Scan for the cell matching the given text and deliver its (X, Y) coordinate at center. 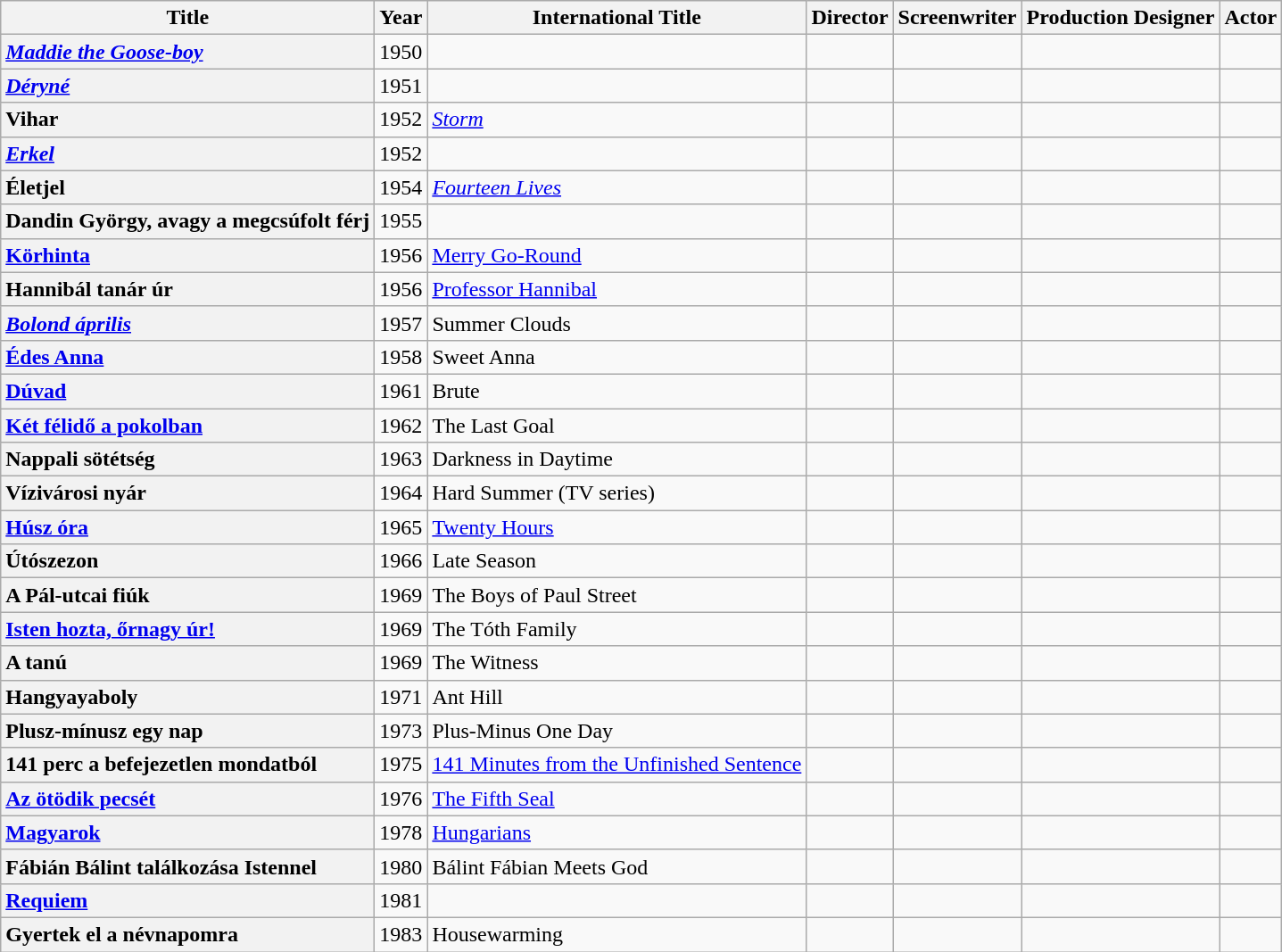
International Title (617, 18)
1963 (401, 459)
Körhinta (187, 255)
Húsz óra (187, 527)
Housewarming (617, 934)
1958 (401, 357)
Production Designer (1121, 18)
Dúvad (187, 391)
Summer Clouds (617, 323)
Nappali sötétség (187, 459)
Fábián Bálint találkozása Istennel (187, 866)
Storm (617, 120)
The Tóth Family (617, 629)
Year (401, 18)
Déryné (187, 86)
Dandin György, avagy a megcsúfolt férj (187, 221)
Fourteen Lives (617, 187)
Screenwriter (957, 18)
Plus-Minus One Day (617, 731)
1973 (401, 731)
1955 (401, 221)
Útószezon (187, 561)
1965 (401, 527)
1951 (401, 86)
Title (187, 18)
Gyertek el a névnapomra (187, 934)
1961 (401, 391)
Édes Anna (187, 357)
1983 (401, 934)
Sweet Anna (617, 357)
1980 (401, 866)
1950 (401, 52)
1978 (401, 832)
Hungarians (617, 832)
Director (849, 18)
The Boys of Paul Street (617, 595)
Életjel (187, 187)
1954 (401, 187)
Professor Hannibal (617, 289)
Actor (1251, 18)
Ant Hill (617, 697)
1957 (401, 323)
Vízivárosi nyár (187, 493)
Magyarok (187, 832)
Requiem (187, 900)
Két félidő a pokolban (187, 426)
1981 (401, 900)
Erkel (187, 153)
1975 (401, 765)
Bálint Fábian Meets God (617, 866)
141 perc a befejezetlen mondatból (187, 765)
Late Season (617, 561)
1962 (401, 426)
A Pál-utcai fiúk (187, 595)
1976 (401, 799)
1964 (401, 493)
Hangyayaboly (187, 697)
Maddie the Goose-boy (187, 52)
Vihar (187, 120)
Hannibál tanár úr (187, 289)
Bolond április (187, 323)
The Witness (617, 663)
Merry Go-Round (617, 255)
Darkness in Daytime (617, 459)
A tanú (187, 663)
141 Minutes from the Unfinished Sentence (617, 765)
Plusz-mínusz egy nap (187, 731)
Isten hozta, őrnagy úr! (187, 629)
Az ötödik pecsét (187, 799)
The Fifth Seal (617, 799)
Hard Summer (TV series) (617, 493)
1971 (401, 697)
1966 (401, 561)
Brute (617, 391)
Twenty Hours (617, 527)
The Last Goal (617, 426)
